Locate the cell with the specified text and output its [X, Y] center coordinate. 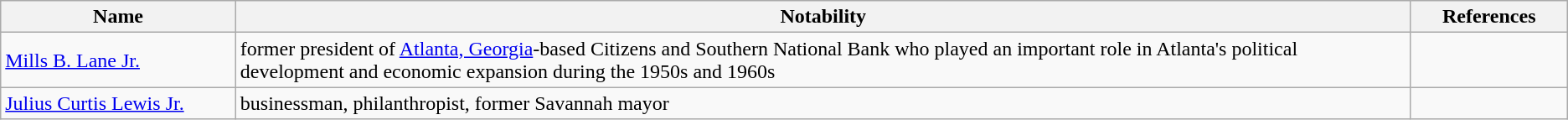
Name [119, 17]
Notability [823, 17]
businessman, philanthropist, former Savannah mayor [823, 103]
Julius Curtis Lewis Jr. [119, 103]
References [1489, 17]
Mills B. Lane Jr. [119, 60]
